Search for the cell housing the specified text and yield its [x, y] center coordinate. 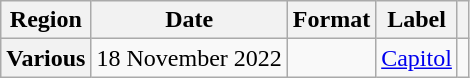
Region [46, 20]
Format [331, 20]
Capitol [417, 58]
Label [417, 20]
Various [46, 58]
18 November 2022 [189, 58]
Date [189, 20]
